Determine the (X, Y) coordinate at the center of the cell enclosing the given text.  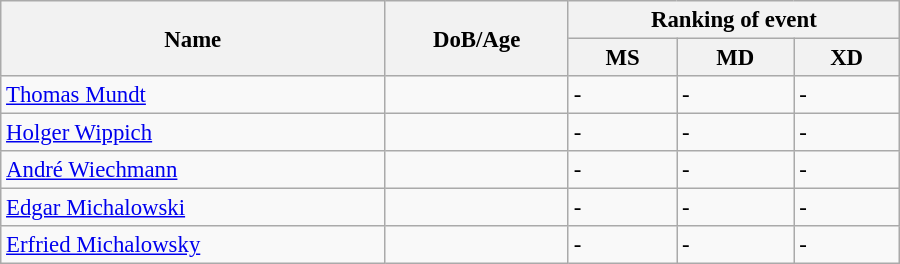
Name (193, 38)
André Wiechmann (193, 170)
Ranking of event (734, 20)
Holger Wippich (193, 133)
MD (736, 58)
Thomas Mundt (193, 95)
MS (622, 58)
Edgar Michalowski (193, 208)
DoB/Age (477, 38)
Erfried Michalowsky (193, 245)
XD (846, 58)
